Return [X, Y] of the center of cell containing provided text 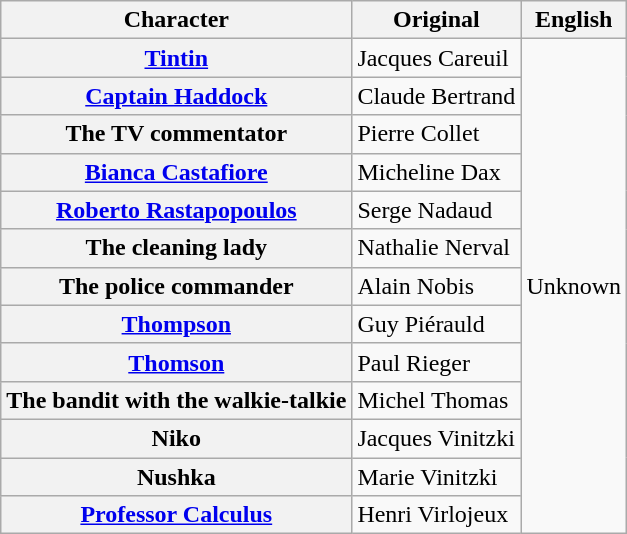
The police commander [176, 286]
Serge Nadaud [436, 210]
Thompson [176, 324]
Professor Calculus [176, 515]
Original [436, 20]
Michel Thomas [436, 400]
Character [176, 20]
Thomson [176, 362]
Bianca Castafiore [176, 172]
Guy Piérauld [436, 324]
Henri Virlojeux [436, 515]
Micheline Dax [436, 172]
Niko [176, 438]
Roberto Rastapopoulos [176, 210]
Paul Rieger [436, 362]
Nushka [176, 477]
Pierre Collet [436, 134]
The bandit with the walkie-talkie [176, 400]
English [574, 20]
The cleaning lady [176, 248]
Jacques Careuil [436, 58]
Alain Nobis [436, 286]
Jacques Vinitzki [436, 438]
Unknown [574, 286]
Claude Bertrand [436, 96]
Marie Vinitzki [436, 477]
Nathalie Nerval [436, 248]
Tintin [176, 58]
The TV commentator [176, 134]
Captain Haddock [176, 96]
